Extract the [x, y] coordinate from the center of the cell holding the provided text.  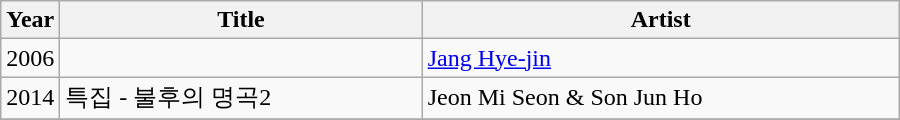
특집 - 불후의 명곡2 [241, 98]
Year [30, 20]
Title [241, 20]
Jang Hye-jin [660, 58]
Artist [660, 20]
2006 [30, 58]
Jeon Mi Seon & Son Jun Ho [660, 98]
2014 [30, 98]
